Capture the cell that displays the provided text and extract its (X, Y) central coordinate. 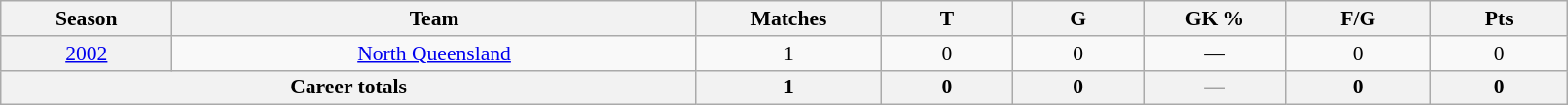
Season (87, 18)
GK % (1215, 18)
Career totals (348, 87)
North Queensland (434, 53)
F/G (1358, 18)
Matches (788, 18)
T (948, 18)
Pts (1499, 18)
Team (434, 18)
2002 (87, 53)
G (1078, 18)
